Detect which cell encompasses the target text, then output its [X, Y] center coordinate. 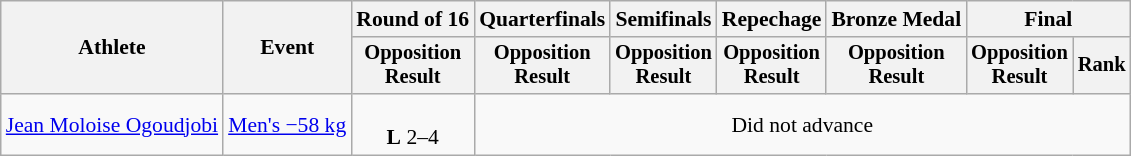
Men's −58 kg [287, 124]
Final [1048, 19]
Athlete [112, 48]
Event [287, 48]
Round of 16 [412, 19]
Bronze Medal [896, 19]
Repechage [772, 19]
Did not advance [802, 124]
Rank [1102, 66]
Quarterfinals [542, 19]
L 2–4 [412, 124]
Semifinals [664, 19]
Jean Moloise Ogoudjobi [112, 124]
